Pinpoint the cell where the given text exists, returning its (X, Y) midpoint coordinate. 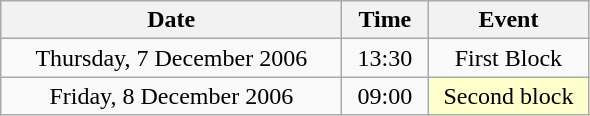
Date (172, 20)
Time (385, 20)
09:00 (385, 96)
Event (508, 20)
Second block (508, 96)
First Block (508, 58)
Friday, 8 December 2006 (172, 96)
13:30 (385, 58)
Thursday, 7 December 2006 (172, 58)
